Capture the cell that displays the provided text and extract its (X, Y) central coordinate. 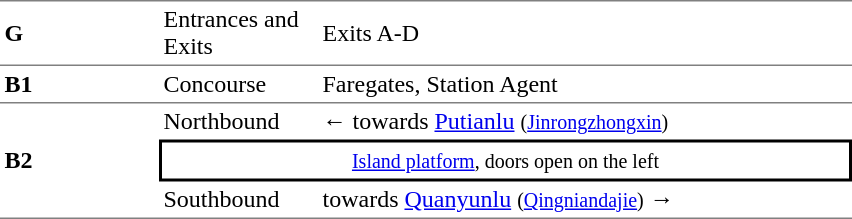
G (80, 33)
Northbound (238, 122)
Concourse (238, 85)
Exits A-D (585, 33)
Island platform, doors open on the left (506, 161)
Faregates, Station Agent (585, 85)
Entrances and Exits (238, 33)
B1 (80, 85)
← towards Putianlu (Jinrongzhongxin) (585, 122)
